Extract the (x, y) coordinate from the center of the cell holding the provided text.  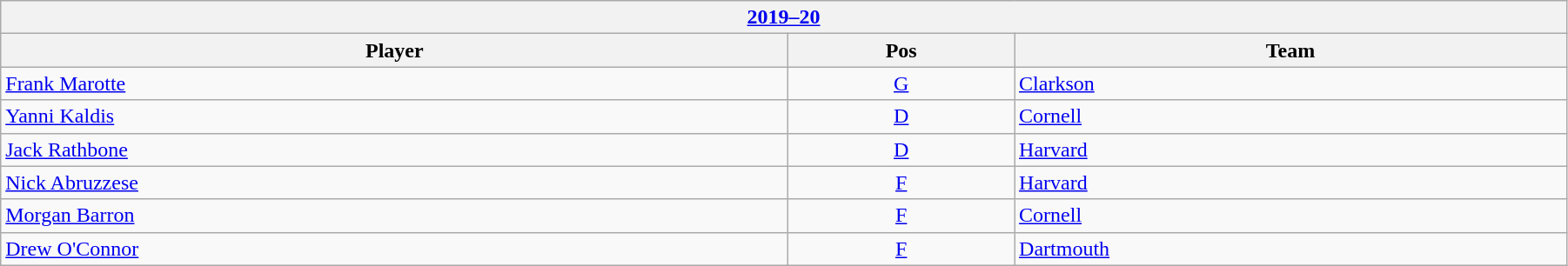
2019–20 (784, 17)
G (901, 83)
Yanni Kaldis (395, 116)
Drew O'Connor (395, 249)
Nick Abruzzese (395, 183)
Pos (901, 50)
Morgan Barron (395, 216)
Frank Marotte (395, 83)
Team (1291, 50)
Dartmouth (1291, 249)
Jack Rathbone (395, 150)
Player (395, 50)
Clarkson (1291, 83)
